For the text-containing cell, return its midpoint in (X, Y) coordinate format. 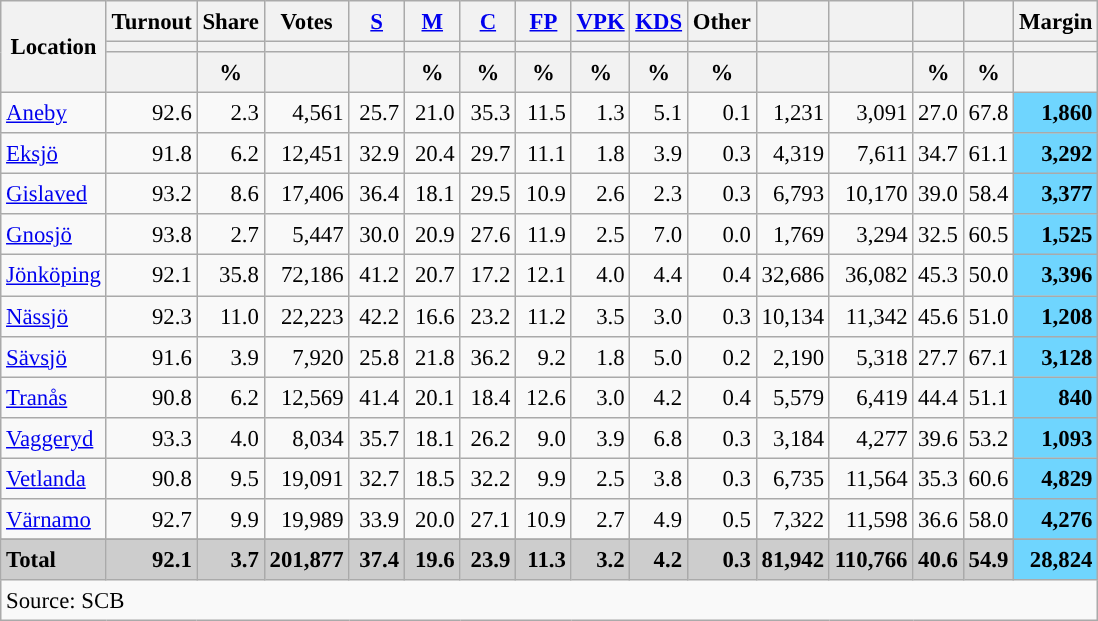
25.8 (377, 356)
18.5 (432, 478)
61.1 (988, 154)
Votes (306, 22)
19,989 (306, 520)
11.3 (544, 560)
8.6 (230, 194)
4,319 (792, 154)
840 (1056, 398)
11,598 (870, 520)
92.3 (152, 316)
FP (544, 22)
5,579 (792, 398)
37.4 (377, 560)
30.0 (377, 234)
58.0 (988, 520)
0.1 (722, 114)
3,091 (870, 114)
20.0 (432, 520)
Share (230, 22)
23.9 (488, 560)
Source: SCB (550, 600)
5,318 (870, 356)
7,611 (870, 154)
Värnamo (54, 520)
16.6 (432, 316)
3,184 (792, 438)
27.6 (488, 234)
Sävsjö (54, 356)
3.8 (658, 478)
Tranås (54, 398)
32.5 (938, 234)
35.7 (377, 438)
0.0 (722, 234)
1,231 (792, 114)
12.6 (544, 398)
201,877 (306, 560)
KDS (658, 22)
6,793 (792, 194)
27.7 (938, 356)
35.8 (230, 276)
67.8 (988, 114)
36.2 (488, 356)
20.4 (432, 154)
23.2 (488, 316)
M (432, 22)
39.6 (938, 438)
22,223 (306, 316)
12,451 (306, 154)
93.8 (152, 234)
Aneby (54, 114)
3,377 (1056, 194)
45.6 (938, 316)
20.1 (432, 398)
12.1 (544, 276)
20.9 (432, 234)
51.0 (988, 316)
50.0 (988, 276)
Margin (1056, 22)
110,766 (870, 560)
25.7 (377, 114)
93.3 (152, 438)
Eksjö (54, 154)
8,034 (306, 438)
1,093 (1056, 438)
7.0 (658, 234)
Vaggeryd (54, 438)
91.8 (152, 154)
Gislaved (54, 194)
44.4 (938, 398)
41.4 (377, 398)
6,419 (870, 398)
60.5 (988, 234)
93.2 (152, 194)
5,447 (306, 234)
91.6 (152, 356)
60.6 (988, 478)
12,569 (306, 398)
36.4 (377, 194)
27.0 (938, 114)
4.4 (658, 276)
1,860 (1056, 114)
19.6 (432, 560)
6,735 (792, 478)
92.7 (152, 520)
53.2 (988, 438)
45.3 (938, 276)
28,824 (1056, 560)
7,322 (792, 520)
Vetlanda (54, 478)
81,942 (792, 560)
3,128 (1056, 356)
1,208 (1056, 316)
C (488, 22)
2.6 (600, 194)
6.8 (658, 438)
11,342 (870, 316)
36,082 (870, 276)
3,294 (870, 234)
3.2 (600, 560)
21.8 (432, 356)
1,525 (1056, 234)
40.6 (938, 560)
4.9 (658, 520)
11,564 (870, 478)
32.2 (488, 478)
11.9 (544, 234)
51.1 (988, 398)
9.2 (544, 356)
42.2 (377, 316)
18.4 (488, 398)
3.5 (600, 316)
3,292 (1056, 154)
10,134 (792, 316)
Location (54, 47)
Other (722, 22)
10,170 (870, 194)
S (377, 22)
32.9 (377, 154)
11.1 (544, 154)
36.6 (938, 520)
39.0 (938, 194)
11.0 (230, 316)
1.3 (600, 114)
4,829 (1056, 478)
67.1 (988, 356)
29.5 (488, 194)
9.5 (230, 478)
72,186 (306, 276)
21.0 (432, 114)
27.1 (488, 520)
VPK (600, 22)
29.7 (488, 154)
Nässjö (54, 316)
5.1 (658, 114)
20.7 (432, 276)
Turnout (152, 22)
11.2 (544, 316)
7,920 (306, 356)
0.5 (722, 520)
4,277 (870, 438)
32.7 (377, 478)
54.9 (988, 560)
2,190 (792, 356)
9.0 (544, 438)
3.7 (230, 560)
26.2 (488, 438)
58.4 (988, 194)
33.9 (377, 520)
Gnosjö (54, 234)
4,276 (1056, 520)
41.2 (377, 276)
17.2 (488, 276)
92.6 (152, 114)
11.5 (544, 114)
Total (54, 560)
Jönköping (54, 276)
3,396 (1056, 276)
1,769 (792, 234)
4,561 (306, 114)
32,686 (792, 276)
34.7 (938, 154)
0.2 (722, 356)
17,406 (306, 194)
5.0 (658, 356)
19,091 (306, 478)
